Locate the cell with the specified text and output its (x, y) center coordinate. 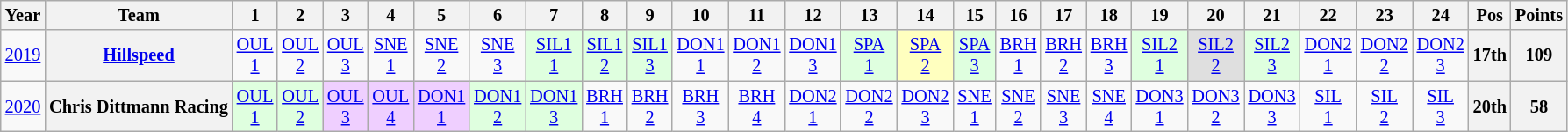
SIL22 (1216, 55)
SPA3 (975, 55)
BRH4 (756, 106)
23 (1385, 15)
SPA1 (869, 55)
8 (605, 15)
SIL2 (1385, 106)
17 (1063, 15)
22 (1328, 15)
58 (1539, 106)
109 (1539, 55)
2020 (23, 106)
14 (926, 15)
DON32 (1216, 106)
6 (498, 15)
SIL21 (1159, 55)
SIL12 (605, 55)
DON33 (1272, 106)
12 (813, 15)
2019 (23, 55)
Hillspeed (139, 55)
11 (756, 15)
SIL3 (1441, 106)
17th (1490, 55)
19 (1159, 15)
15 (975, 15)
20 (1216, 15)
3 (346, 15)
OUL4 (391, 106)
18 (1109, 15)
SIL13 (650, 55)
Year (23, 15)
24 (1441, 15)
10 (700, 15)
16 (1019, 15)
SIL23 (1272, 55)
2 (300, 15)
4 (391, 15)
9 (650, 15)
5 (441, 15)
SPA2 (926, 55)
SNE4 (1109, 106)
SIL1 (1328, 106)
20th (1490, 106)
DON31 (1159, 106)
Team (139, 15)
13 (869, 15)
Pos (1490, 15)
7 (554, 15)
Chris Dittmann Racing (139, 106)
21 (1272, 15)
1 (255, 15)
SIL11 (554, 55)
Points (1539, 15)
